Provide the (X, Y) coordinate of the cell's center where the given text is located.  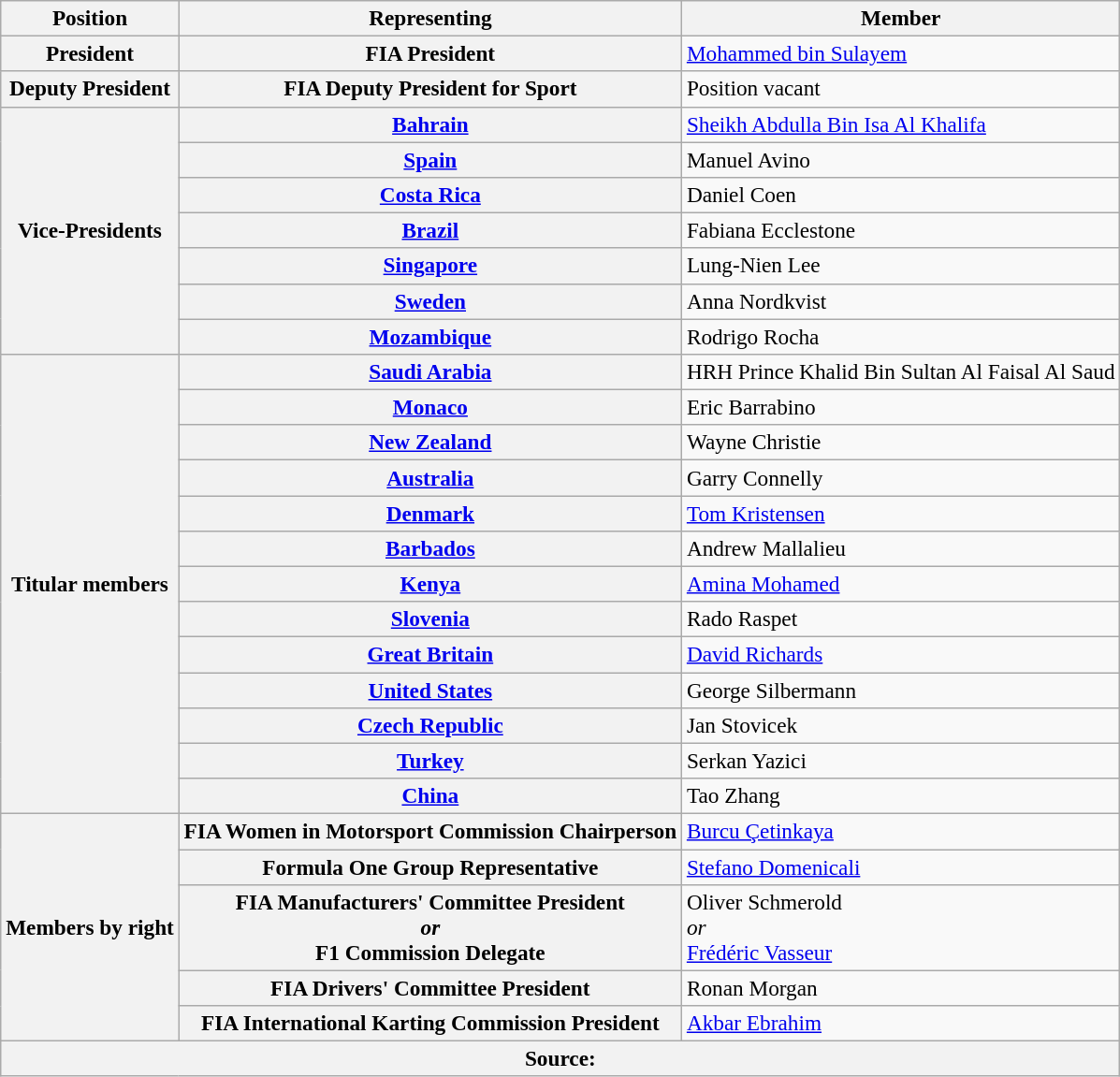
Stefano Domenicali (900, 866)
Oliver Schmeroldor Frédéric Vasseur (900, 927)
Monaco (430, 407)
FIA President (430, 53)
Jan Stovicek (900, 725)
Turkey (430, 761)
Members by right (90, 926)
Mozambique (430, 336)
FIA Drivers' Committee President (430, 988)
Brazil (430, 230)
Slovenia (430, 619)
Sheikh Abdulla Bin Isa Al Khalifa (900, 124)
Source: (560, 1058)
Position vacant (900, 89)
Sweden (430, 301)
Costa Rica (430, 195)
Garry Connelly (900, 477)
FIA Deputy President for Sport (430, 89)
Tao Zhang (900, 795)
New Zealand (430, 443)
Tom Kristensen (900, 513)
FIA Manufacturers' Committee PresidentorF1 Commission Delegate (430, 927)
Manuel Avino (900, 159)
Serkan Yazici (900, 761)
Fabiana Ecclestone (900, 230)
Barbados (430, 548)
Saudi Arabia (430, 371)
United States (430, 690)
Rodrigo Rocha (900, 336)
HRH Prince Khalid Bin Sultan Al Faisal Al Saud (900, 371)
FIA International Karting Commission President (430, 1023)
Member (900, 18)
Vice-Presidents (90, 230)
Formula One Group Representative (430, 866)
Mohammed bin Sulayem (900, 53)
Titular members (90, 584)
Burcu Çetinkaya (900, 831)
Rado Raspet (900, 619)
Kenya (430, 584)
China (430, 795)
Akbar Ebrahim (900, 1023)
Amina Mohamed (900, 584)
Singapore (430, 266)
Great Britain (430, 654)
Denmark (430, 513)
Bahrain (430, 124)
FIA Women in Motorsport Commission Chairperson (430, 831)
Andrew Mallalieu (900, 548)
Position (90, 18)
Wayne Christie (900, 443)
Anna Nordkvist (900, 301)
Eric Barrabino (900, 407)
Australia (430, 477)
George Silbermann (900, 690)
President (90, 53)
Deputy President (90, 89)
Ronan Morgan (900, 988)
Representing (430, 18)
Daniel Coen (900, 195)
Lung-Nien Lee (900, 266)
Spain (430, 159)
Czech Republic (430, 725)
David Richards (900, 654)
